Pinpoint the cell where the given text exists, returning its [X, Y] midpoint coordinate. 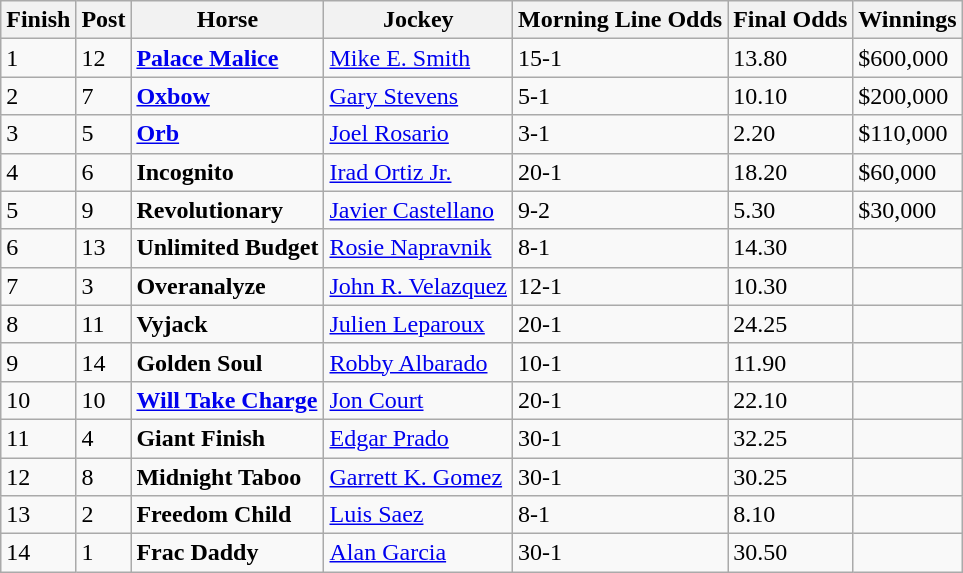
5-1 [620, 96]
Rosie Napravnik [418, 248]
Freedom Child [228, 515]
9-2 [620, 210]
Winnings [908, 20]
2.20 [790, 134]
10.30 [790, 286]
30.50 [790, 553]
Giant Finish [228, 438]
5.30 [790, 210]
Palace Malice [228, 58]
12-1 [620, 286]
Revolutionary [228, 210]
Edgar Prado [418, 438]
10.10 [790, 96]
22.10 [790, 400]
Final Odds [790, 20]
Garrett K. Gomez [418, 477]
Post [104, 20]
32.25 [790, 438]
$30,000 [908, 210]
18.20 [790, 172]
Orb [228, 134]
Robby Albarado [418, 362]
Mike E. Smith [418, 58]
Will Take Charge [228, 400]
$600,000 [908, 58]
15-1 [620, 58]
Gary Stevens [418, 96]
Morning Line Odds [620, 20]
14.30 [790, 248]
Joel Rosario [418, 134]
Javier Castellano [418, 210]
Luis Saez [418, 515]
Frac Daddy [228, 553]
Oxbow [228, 96]
11.90 [790, 362]
Finish [38, 20]
Incognito [228, 172]
$200,000 [908, 96]
Overanalyze [228, 286]
24.25 [790, 324]
10-1 [620, 362]
Jockey [418, 20]
3-1 [620, 134]
Alan Garcia [418, 553]
Irad Ortiz Jr. [418, 172]
Unlimited Budget [228, 248]
Julien Leparoux [418, 324]
Golden Soul [228, 362]
13.80 [790, 58]
8.10 [790, 515]
30.25 [790, 477]
$60,000 [908, 172]
John R. Velazquez [418, 286]
Horse [228, 20]
$110,000 [908, 134]
Vyjack [228, 324]
Jon Court [418, 400]
Midnight Taboo [228, 477]
